Return [X, Y] of the center of cell containing provided text 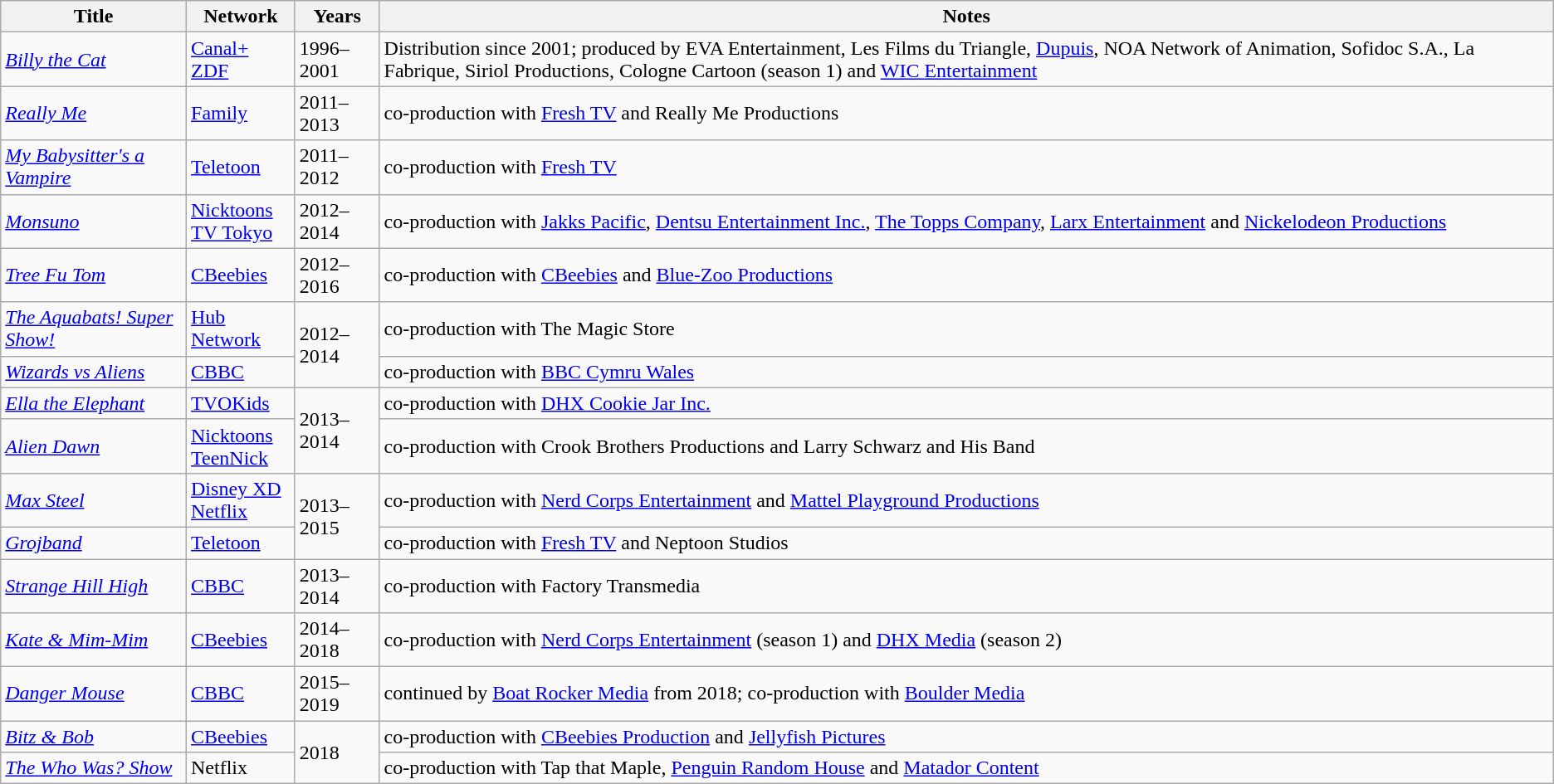
co-production with Tap that Maple, Penguin Random House and Matador Content [966, 768]
co-production with Jakks Pacific, Dentsu Entertainment Inc., The Topps Company, Larx Entertainment and Nickelodeon Productions [966, 221]
Monsuno [94, 221]
co-production with The Magic Store [966, 329]
Family [241, 113]
The Who Was? Show [94, 768]
Title [94, 17]
co-production with DHX Cookie Jar Inc. [966, 403]
NicktoonsTeenNick [241, 446]
co-production with Nerd Corps Entertainment (season 1) and DHX Media (season 2) [966, 640]
2011–2012 [337, 168]
My Babysitter's a Vampire [94, 168]
TVOKids [241, 403]
Grojband [94, 543]
co-production with Crook Brothers Productions and Larry Schwarz and His Band [966, 446]
co-production with BBC Cymru Wales [966, 372]
Billy the Cat [94, 60]
Tree Fu Tom [94, 275]
co-production with Fresh TV and Really Me Productions [966, 113]
Canal+ZDF [241, 60]
Network [241, 17]
2018 [337, 752]
Alien Dawn [94, 446]
co-production with CBeebies and Blue-Zoo Productions [966, 275]
2011–2013 [337, 113]
Max Steel [94, 499]
2012–2016 [337, 275]
Danger Mouse [94, 694]
2015–2019 [337, 694]
Bitz & Bob [94, 737]
continued by Boat Rocker Media from 2018; co-production with Boulder Media [966, 694]
Netflix [241, 768]
Ella the Elephant [94, 403]
co-production with Factory Transmedia [966, 586]
The Aquabats! Super Show! [94, 329]
2013–2015 [337, 516]
1996–2001 [337, 60]
co-production with Fresh TV [966, 168]
Disney XDNetflix [241, 499]
Notes [966, 17]
Strange Hill High [94, 586]
Years [337, 17]
co-production with Fresh TV and Neptoon Studios [966, 543]
Really Me [94, 113]
Kate & Mim-Mim [94, 640]
Wizards vs Aliens [94, 372]
co-production with CBeebies Production and Jellyfish Pictures [966, 737]
2014–2018 [337, 640]
NicktoonsTV Tokyo [241, 221]
co-production with Nerd Corps Entertainment and Mattel Playground Productions [966, 499]
Hub Network [241, 329]
